Search for the cell housing the specified text and yield its (X, Y) center coordinate. 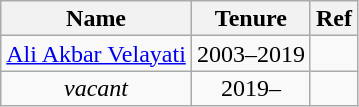
Ali Akbar Velayati (96, 54)
vacant (96, 88)
2019– (250, 88)
Ref (334, 18)
Tenure (250, 18)
Name (96, 18)
2003–2019 (250, 54)
